Return [x, y] of the center of cell containing provided text 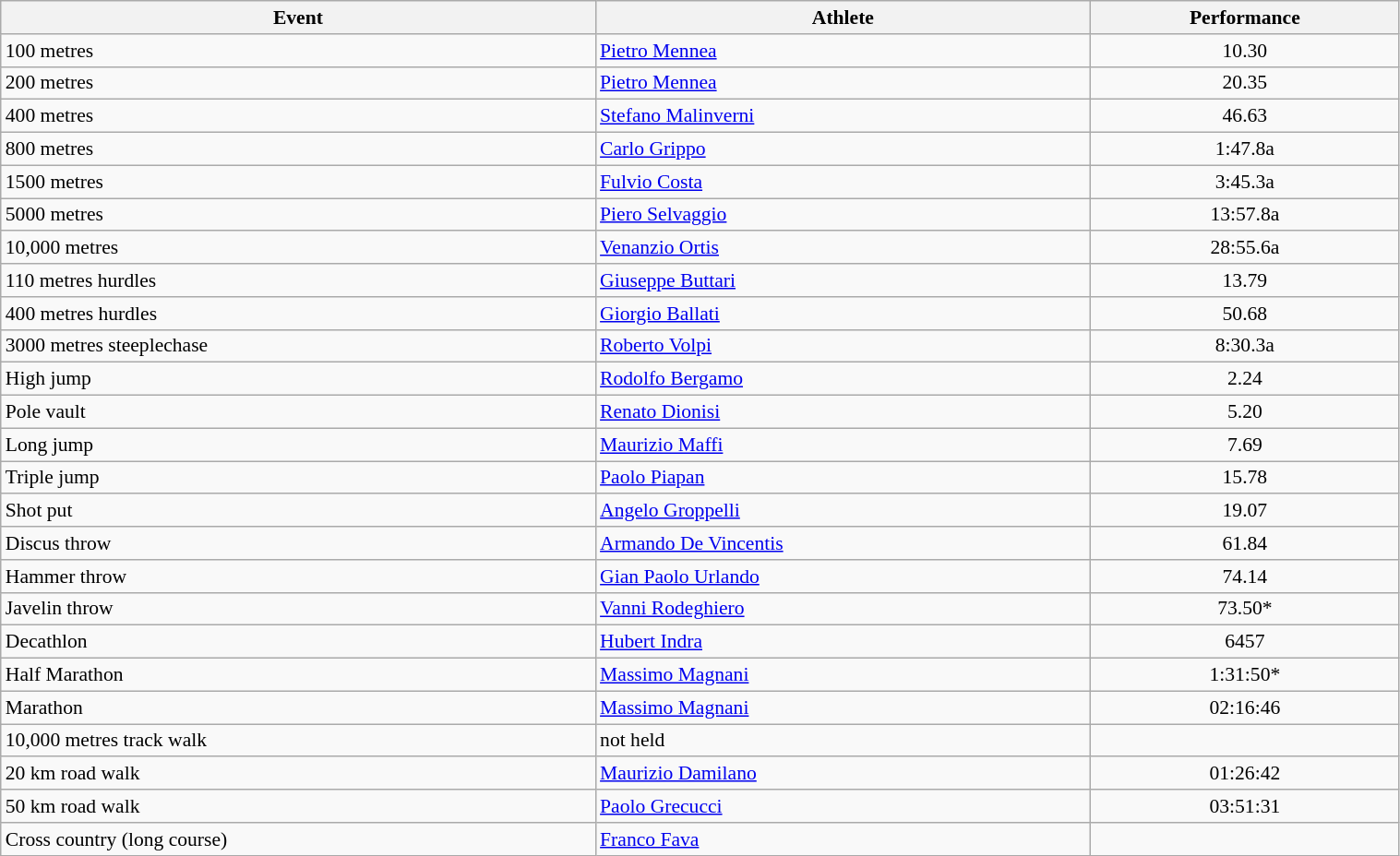
50.68 [1245, 314]
3000 metres steeplechase [298, 346]
Fulvio Costa [844, 182]
Half Marathon [298, 675]
Paolo Piapan [844, 478]
400 metres [298, 116]
Giuseppe Buttari [844, 280]
Carlo Grippo [844, 149]
50 km road walk [298, 806]
Long jump [298, 445]
61.84 [1245, 543]
28:55.6a [1245, 248]
7.69 [1245, 445]
6457 [1245, 642]
13.79 [1245, 280]
110 metres hurdles [298, 280]
Piero Selvaggio [844, 215]
02:16:46 [1245, 707]
13:57.8a [1245, 215]
01:26:42 [1245, 774]
Javelin throw [298, 609]
High jump [298, 379]
Cross country (long course) [298, 839]
Athlete [844, 18]
Armando De Vincentis [844, 543]
2.24 [1245, 379]
Marathon [298, 707]
73.50* [1245, 609]
10,000 metres [298, 248]
Performance [1245, 18]
20 km road walk [298, 774]
1500 metres [298, 182]
800 metres [298, 149]
5000 metres [298, 215]
Vanni Rodeghiero [844, 609]
Maurizio Damilano [844, 774]
74.14 [1245, 577]
1:31:50* [1245, 675]
Stefano Malinverni [844, 116]
Triple jump [298, 478]
Gian Paolo Urlando [844, 577]
10.30 [1245, 51]
3:45.3a [1245, 182]
5.20 [1245, 412]
400 metres hurdles [298, 314]
Venanzio Ortis [844, 248]
Rodolfo Bergamo [844, 379]
15.78 [1245, 478]
100 metres [298, 51]
Event [298, 18]
Angelo Groppelli [844, 511]
Shot put [298, 511]
Decathlon [298, 642]
46.63 [1245, 116]
20.35 [1245, 83]
19.07 [1245, 511]
Franco Fava [844, 839]
8:30.3a [1245, 346]
Pole vault [298, 412]
10,000 metres track walk [298, 741]
Roberto Volpi [844, 346]
Hammer throw [298, 577]
Giorgio Ballati [844, 314]
not held [844, 741]
Maurizio Maffi [844, 445]
200 metres [298, 83]
1:47.8a [1245, 149]
Discus throw [298, 543]
Hubert Indra [844, 642]
03:51:31 [1245, 806]
Renato Dionisi [844, 412]
Paolo Grecucci [844, 806]
